Return (x, y) of the center of cell containing provided text 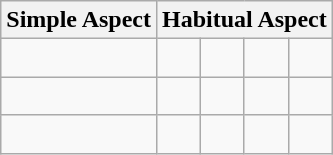
Habitual Aspect (244, 20)
Simple Aspect (79, 20)
